Output the (X, Y) coordinate of the center of the cell containing the given text.  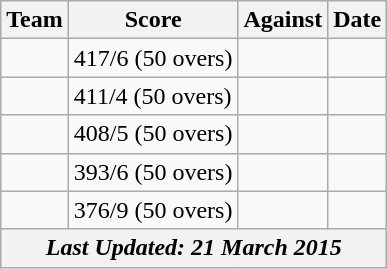
Date (358, 20)
Last Updated: 21 March 2015 (194, 248)
376/9 (50 overs) (153, 210)
Against (283, 20)
411/4 (50 overs) (153, 96)
393/6 (50 overs) (153, 172)
Score (153, 20)
417/6 (50 overs) (153, 58)
Team (35, 20)
408/5 (50 overs) (153, 134)
